Locate the cell with the specified text and output its [x, y] center coordinate. 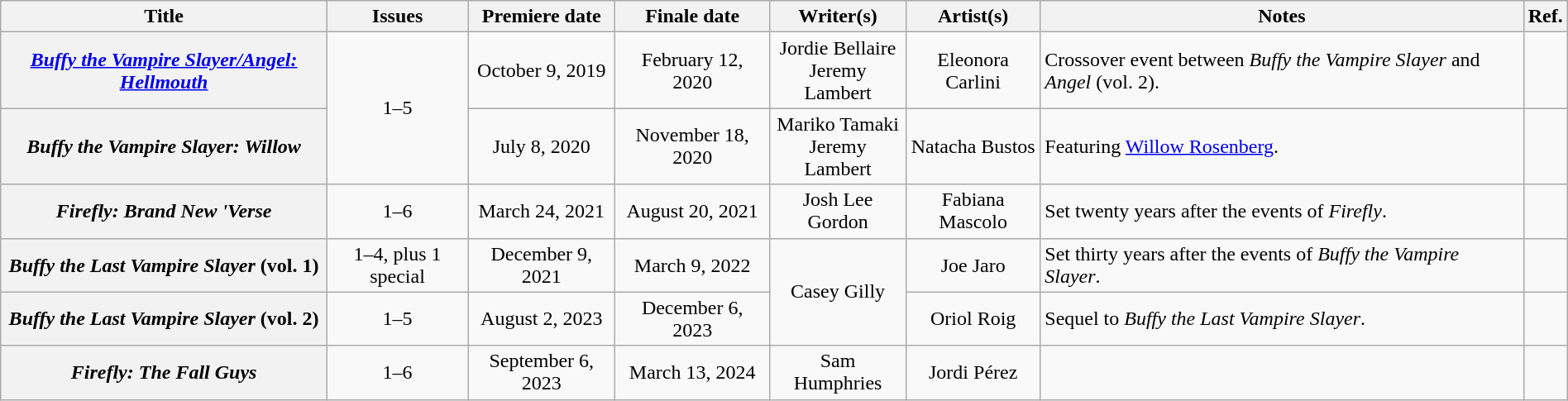
February 12, 2020 [693, 70]
Firefly: The Fall Guys [164, 372]
Casey Gilly [839, 292]
August 20, 2021 [693, 212]
Natacha Bustos [973, 146]
Mariko TamakiJeremy Lambert [839, 146]
Ref. [1545, 17]
Buffy the Last Vampire Slayer (vol. 2) [164, 319]
Issues [397, 17]
Sam Humphries [839, 372]
Sequel to Buffy the Last Vampire Slayer. [1282, 319]
Finale date [693, 17]
September 6, 2023 [542, 372]
Buffy the Last Vampire Slayer (vol. 1) [164, 265]
November 18, 2020 [693, 146]
Premiere date [542, 17]
Set twenty years after the events of Firefly. [1282, 212]
Artist(s) [973, 17]
Josh Lee Gordon [839, 212]
Set thirty years after the events of Buffy the Vampire Slayer. [1282, 265]
1–4, plus 1 special [397, 265]
Jordie BellaireJeremy Lambert [839, 70]
March 9, 2022 [693, 265]
Fabiana Mascolo [973, 212]
Jordi Pérez [973, 372]
Notes [1282, 17]
Crossover event between Buffy the Vampire Slayer and Angel (vol. 2). [1282, 70]
Writer(s) [839, 17]
March 24, 2021 [542, 212]
Buffy the Vampire Slayer/Angel: Hellmouth [164, 70]
March 13, 2024 [693, 372]
Joe Jaro [973, 265]
Eleonora Carlini [973, 70]
Buffy the Vampire Slayer: Willow [164, 146]
Firefly: Brand New 'Verse [164, 212]
Title [164, 17]
October 9, 2019 [542, 70]
Featuring Willow Rosenberg. [1282, 146]
July 8, 2020 [542, 146]
Oriol Roig [973, 319]
August 2, 2023 [542, 319]
December 9, 2021 [542, 265]
December 6, 2023 [693, 319]
